Pinpoint the cell where the given text exists, returning its [X, Y] midpoint coordinate. 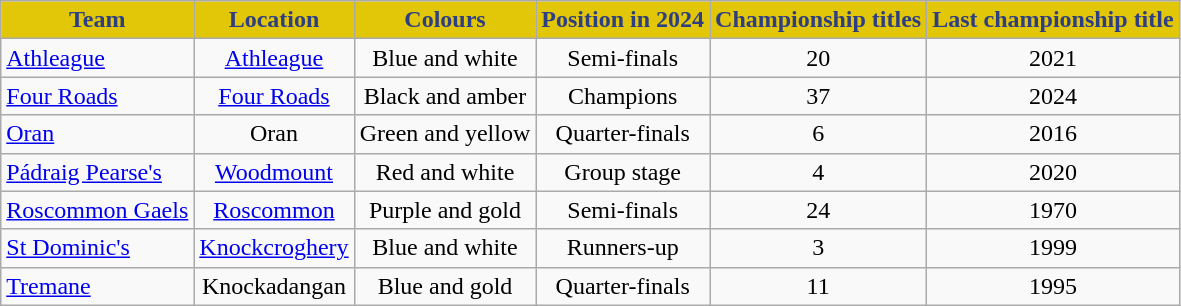
4 [818, 172]
6 [818, 134]
Runners-up [623, 248]
Tremane [98, 286]
Black and amber [445, 96]
3 [818, 248]
Championship titles [818, 20]
Location [274, 20]
Green and yellow [445, 134]
St Dominic's [98, 248]
1970 [1053, 210]
Champions [623, 96]
37 [818, 96]
Position in 2024 [623, 20]
2024 [1053, 96]
1999 [1053, 248]
Team [98, 20]
2020 [1053, 172]
24 [818, 210]
Pádraig Pearse's [98, 172]
Colours [445, 20]
11 [818, 286]
Red and white [445, 172]
2021 [1053, 58]
Roscommon Gaels [98, 210]
Last championship title [1053, 20]
Knockadangan [274, 286]
2016 [1053, 134]
20 [818, 58]
Purple and gold [445, 210]
Blue and gold [445, 286]
1995 [1053, 286]
Group stage [623, 172]
Woodmount [274, 172]
Roscommon [274, 210]
Knockcroghery [274, 248]
